Provide the (X, Y) coordinate of the cell's center where the given text is located.  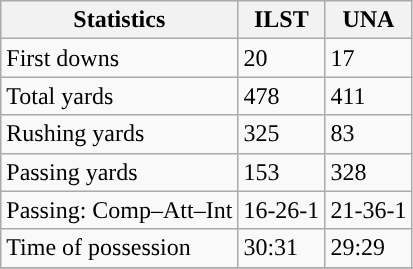
UNA (368, 20)
30:31 (282, 248)
Passing: Comp–Att–Int (120, 210)
21-36-1 (368, 210)
First downs (120, 58)
411 (368, 96)
478 (282, 96)
325 (282, 134)
Passing yards (120, 172)
29:29 (368, 248)
16-26-1 (282, 210)
17 (368, 58)
Time of possession (120, 248)
328 (368, 172)
Total yards (120, 96)
ILST (282, 20)
Statistics (120, 20)
20 (282, 58)
Rushing yards (120, 134)
153 (282, 172)
83 (368, 134)
